Return (x, y) of the center of cell containing provided text 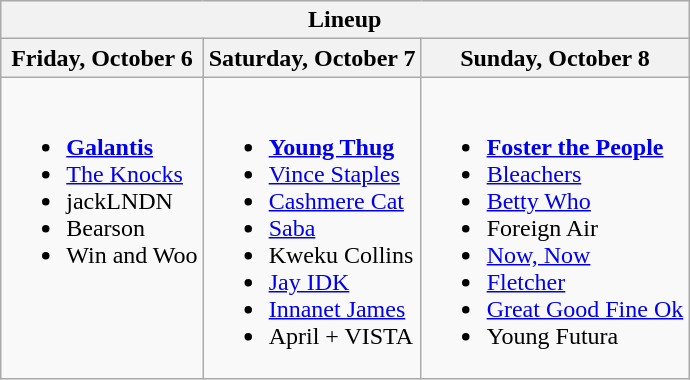
Young ThugVince StaplesCashmere CatSabaKweku CollinsJay IDKInnanet JamesApril + VISTA (312, 228)
GalantisThe KnocksjackLNDNBearsonWin and Woo (102, 228)
Lineup (345, 20)
Saturday, October 7 (312, 58)
Foster the PeopleBleachersBetty WhoForeign AirNow, NowFletcherGreat Good Fine OkYoung Futura (555, 228)
Friday, October 6 (102, 58)
Sunday, October 8 (555, 58)
